Determine the [X, Y] coordinate at the center of the cell enclosing the given text.  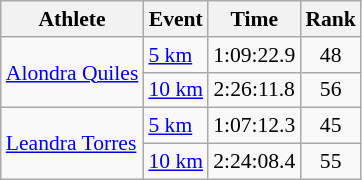
48 [330, 55]
1:07:12.3 [254, 126]
2:26:11.8 [254, 90]
Rank [330, 19]
Leandra Torres [72, 144]
45 [330, 126]
56 [330, 90]
2:24:08.4 [254, 162]
Event [176, 19]
Time [254, 19]
Alondra Quiles [72, 72]
Athlete [72, 19]
1:09:22.9 [254, 55]
55 [330, 162]
